Locate the cell with the specified text and output its [x, y] center coordinate. 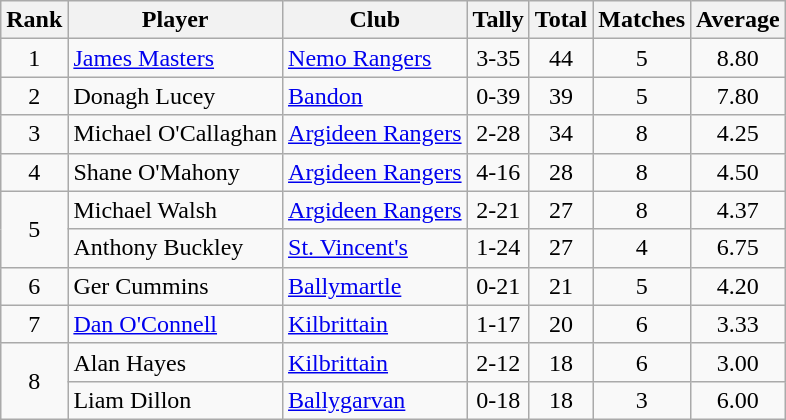
4.37 [738, 210]
St. Vincent's [376, 248]
Michael Walsh [176, 210]
Liam Dillon [176, 400]
Tally [498, 20]
0-18 [498, 400]
3.00 [738, 362]
Ballygarvan [376, 400]
2 [34, 96]
2-12 [498, 362]
44 [561, 58]
Dan O'Connell [176, 324]
4.25 [738, 134]
6.75 [738, 248]
4.20 [738, 286]
Player [176, 20]
6.00 [738, 400]
Michael O'Callaghan [176, 134]
4-16 [498, 172]
7 [34, 324]
Ger Cummins [176, 286]
1-24 [498, 248]
7.80 [738, 96]
8.80 [738, 58]
Rank [34, 20]
21 [561, 286]
1-17 [498, 324]
Club [376, 20]
Matches [642, 20]
Ballymartle [376, 286]
1 [34, 58]
Average [738, 20]
Nemo Rangers [376, 58]
20 [561, 324]
39 [561, 96]
Shane O'Mahony [176, 172]
0-39 [498, 96]
2-28 [498, 134]
0-21 [498, 286]
28 [561, 172]
Total [561, 20]
Alan Hayes [176, 362]
Donagh Lucey [176, 96]
4.50 [738, 172]
3.33 [738, 324]
2-21 [498, 210]
Anthony Buckley [176, 248]
James Masters [176, 58]
Bandon [376, 96]
34 [561, 134]
3-35 [498, 58]
